From the cell containing the given text, extract its center point as (X, Y) coordinate. 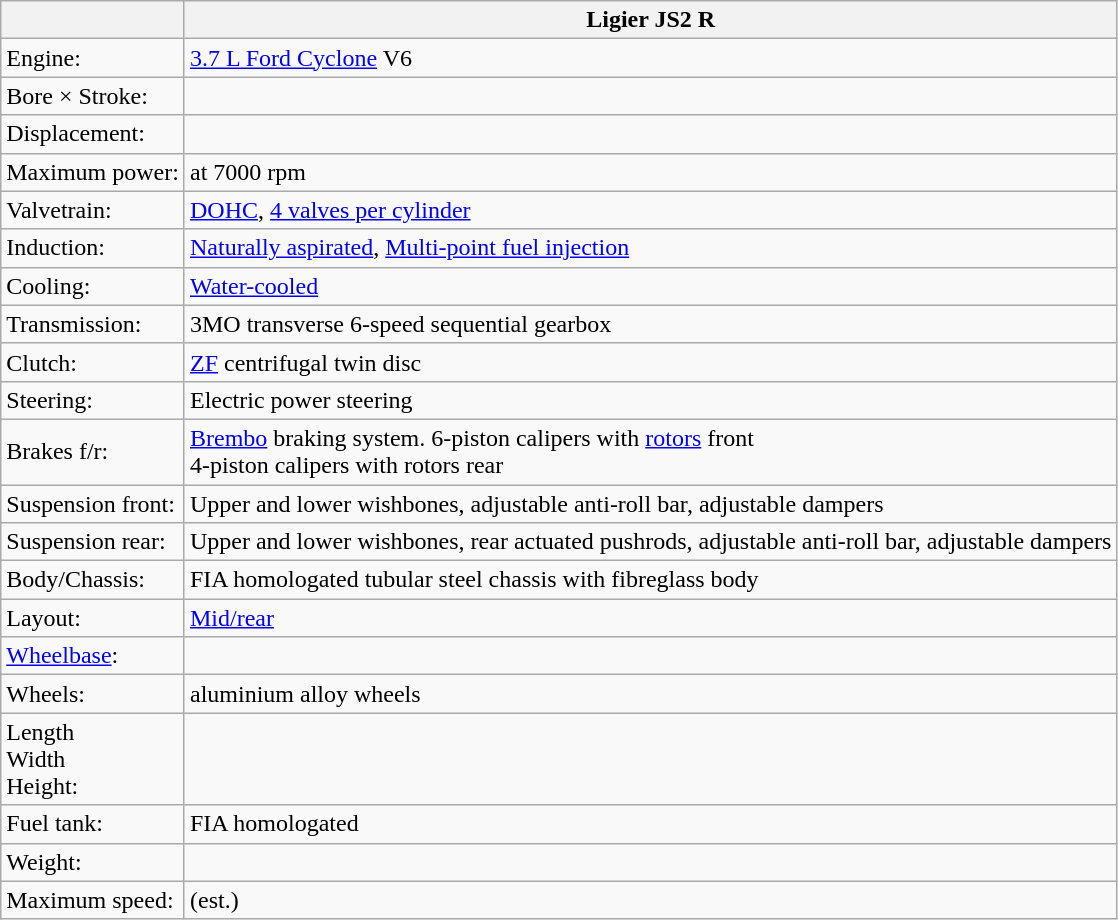
Transmission: (93, 324)
Water-cooled (650, 286)
Displacement: (93, 134)
Electric power steering (650, 400)
DOHC, 4 valves per cylinder (650, 210)
Mid/rear (650, 618)
Layout: (93, 618)
Wheels: (93, 694)
Valvetrain: (93, 210)
Brembo braking system. 6-piston calipers with rotors front4-piston calipers with rotors rear (650, 452)
Wheelbase: (93, 656)
(est.) (650, 900)
LengthWidthHeight: (93, 759)
Clutch: (93, 362)
3MO transverse 6-speed sequential gearbox (650, 324)
FIA homologated (650, 824)
FIA homologated tubular steel chassis with fibreglass body (650, 580)
Weight: (93, 862)
Maximum speed: (93, 900)
Engine: (93, 58)
Body/Chassis: (93, 580)
ZF centrifugal twin disc (650, 362)
Suspension front: (93, 503)
Upper and lower wishbones, rear actuated pushrods, adjustable anti-roll bar, adjustable dampers (650, 542)
Ligier JS2 R (650, 20)
3.7 L Ford Cyclone V6 (650, 58)
Fuel tank: (93, 824)
Suspension rear: (93, 542)
at 7000 rpm (650, 172)
Bore × Stroke: (93, 96)
Induction: (93, 248)
Upper and lower wishbones, adjustable anti-roll bar, adjustable dampers (650, 503)
Steering: (93, 400)
Cooling: (93, 286)
Naturally aspirated, Multi-point fuel injection (650, 248)
Brakes f/r: (93, 452)
aluminium alloy wheels (650, 694)
Maximum power: (93, 172)
